Identify which cell holds the provided text, then report its [X, Y] central coordinate. 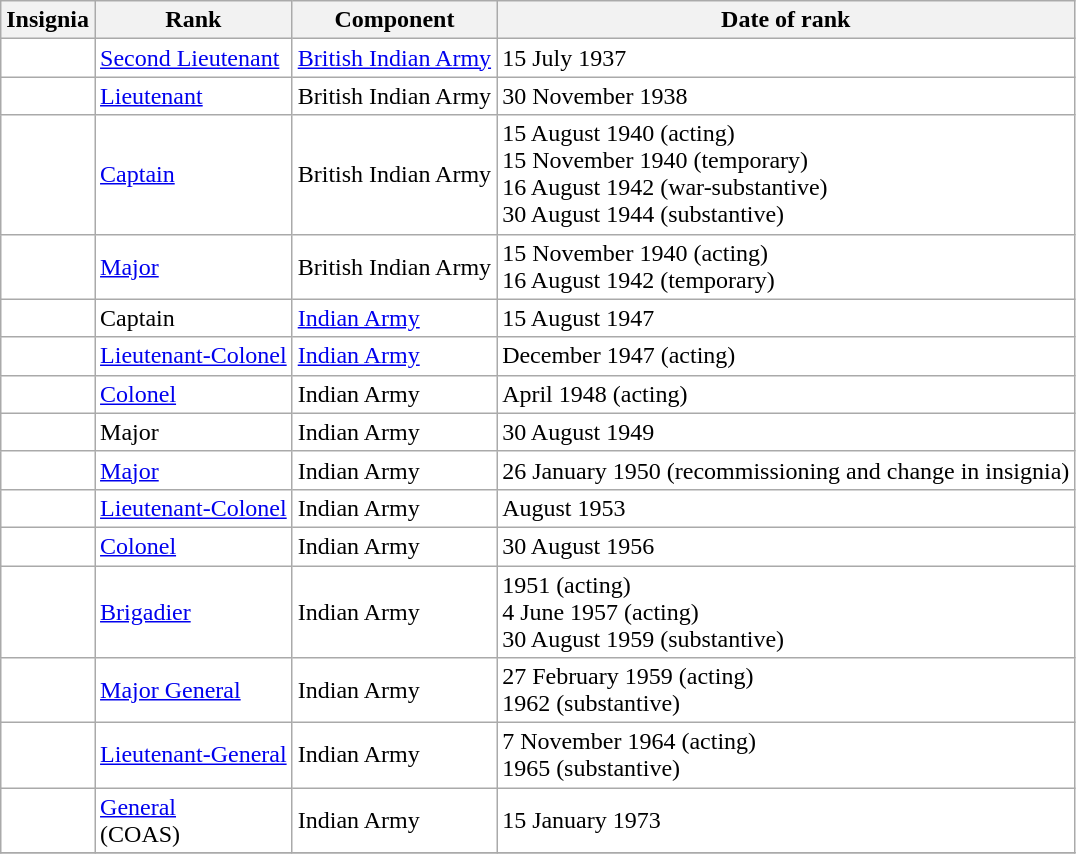
30 August 1956 [786, 546]
Date of rank [786, 20]
27 February 1959 (acting)1962 (substantive) [786, 690]
Brigadier [194, 612]
Insignia [48, 20]
15 January 1973 [786, 820]
Major General [194, 690]
30 November 1938 [786, 96]
April 1948 (acting) [786, 394]
Rank [194, 20]
Component [394, 20]
30 August 1949 [786, 432]
August 1953 [786, 508]
15 November 1940 (acting)16 August 1942 (temporary) [786, 266]
1951 (acting)4 June 1957 (acting)30 August 1959 (substantive) [786, 612]
15 July 1937 [786, 58]
15 August 1940 (acting)15 November 1940 (temporary)16 August 1942 (war-substantive)30 August 1944 (substantive) [786, 174]
26 January 1950 (recommissioning and change in insignia) [786, 470]
15 August 1947 [786, 318]
December 1947 (acting) [786, 356]
Lieutenant [194, 96]
7 November 1964 (acting)1965 (substantive) [786, 756]
General(COAS) [194, 820]
Second Lieutenant [194, 58]
Lieutenant-General [194, 756]
